Output the [x, y] coordinate of the center of the cell containing the given text.  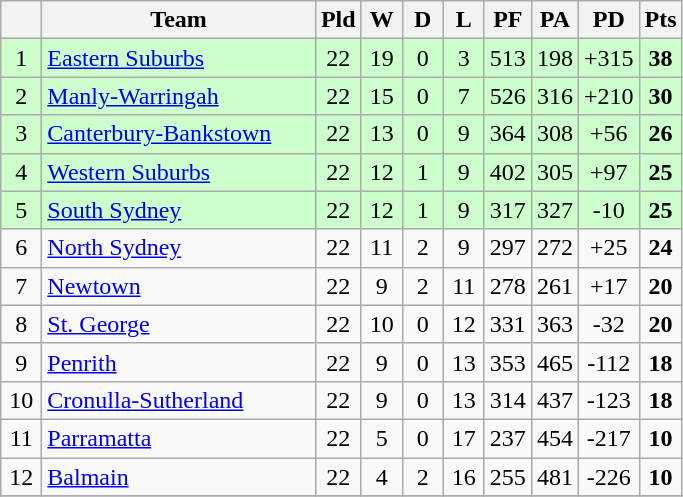
15 [382, 96]
308 [554, 134]
W [382, 20]
513 [508, 58]
38 [660, 58]
17 [464, 438]
261 [554, 286]
PD [608, 20]
Manly-Warringah [179, 96]
327 [554, 210]
+25 [608, 248]
Penrith [179, 362]
Western Suburbs [179, 172]
+97 [608, 172]
-123 [608, 400]
402 [508, 172]
465 [554, 362]
PF [508, 20]
Canterbury-Bankstown [179, 134]
-226 [608, 477]
437 [554, 400]
Cronulla-Sutherland [179, 400]
297 [508, 248]
24 [660, 248]
353 [508, 362]
St. George [179, 324]
331 [508, 324]
314 [508, 400]
8 [22, 324]
30 [660, 96]
363 [554, 324]
316 [554, 96]
364 [508, 134]
North Sydney [179, 248]
-32 [608, 324]
237 [508, 438]
198 [554, 58]
Pld [338, 20]
Team [179, 20]
305 [554, 172]
Parramatta [179, 438]
-217 [608, 438]
South Sydney [179, 210]
+210 [608, 96]
272 [554, 248]
526 [508, 96]
454 [554, 438]
L [464, 20]
19 [382, 58]
+17 [608, 286]
Balmain [179, 477]
255 [508, 477]
481 [554, 477]
-112 [608, 362]
D [422, 20]
+56 [608, 134]
6 [22, 248]
Newtown [179, 286]
+315 [608, 58]
Eastern Suburbs [179, 58]
278 [508, 286]
Pts [660, 20]
26 [660, 134]
317 [508, 210]
PA [554, 20]
16 [464, 477]
-10 [608, 210]
